Determine the (x, y) coordinate at the center of the cell enclosing the given text.  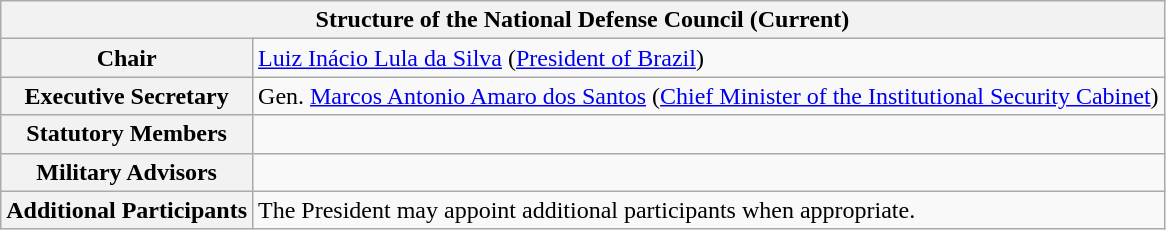
Gen. Marcos Antonio Amaro dos Santos (Chief Minister of the Institutional Security Cabinet) (709, 96)
Executive Secretary (127, 96)
The President may appoint additional participants when appropriate. (709, 210)
Statutory Members (127, 134)
Additional Participants (127, 210)
Military Advisors (127, 172)
Chair (127, 58)
Structure of the National Defense Council (Current) (582, 20)
Luiz Inácio Lula da Silva (President of Brazil) (709, 58)
